Locate the cell with the specified text and output its (X, Y) center coordinate. 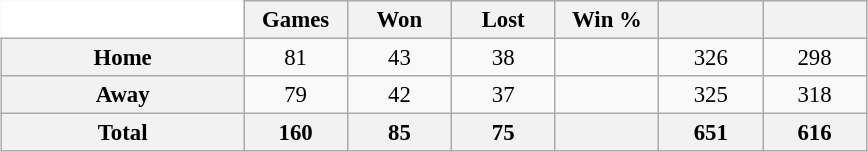
318 (815, 95)
Games (296, 20)
85 (399, 133)
Home (123, 57)
Won (399, 20)
Away (123, 95)
38 (503, 57)
Lost (503, 20)
79 (296, 95)
616 (815, 133)
42 (399, 95)
37 (503, 95)
325 (711, 95)
160 (296, 133)
81 (296, 57)
651 (711, 133)
75 (503, 133)
Win % (607, 20)
43 (399, 57)
Total (123, 133)
326 (711, 57)
298 (815, 57)
